Search for the cell housing the specified text and yield its (x, y) center coordinate. 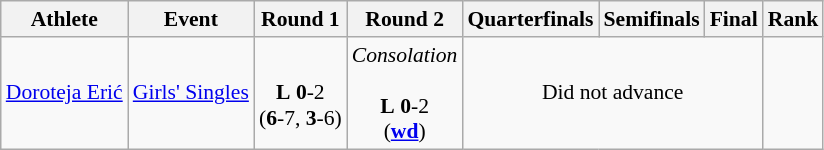
Did not advance (612, 93)
Round 2 (405, 19)
ConsolationL 0-2 (wd) (405, 93)
Round 1 (300, 19)
Athlete (64, 19)
Semifinals (652, 19)
Doroteja Erić (64, 93)
Event (191, 19)
Rank (794, 19)
Quarterfinals (530, 19)
Girls' Singles (191, 93)
L 0-2 (6-7, 3-6) (300, 93)
Final (734, 19)
